Identify which cell holds the provided text, then report its (X, Y) central coordinate. 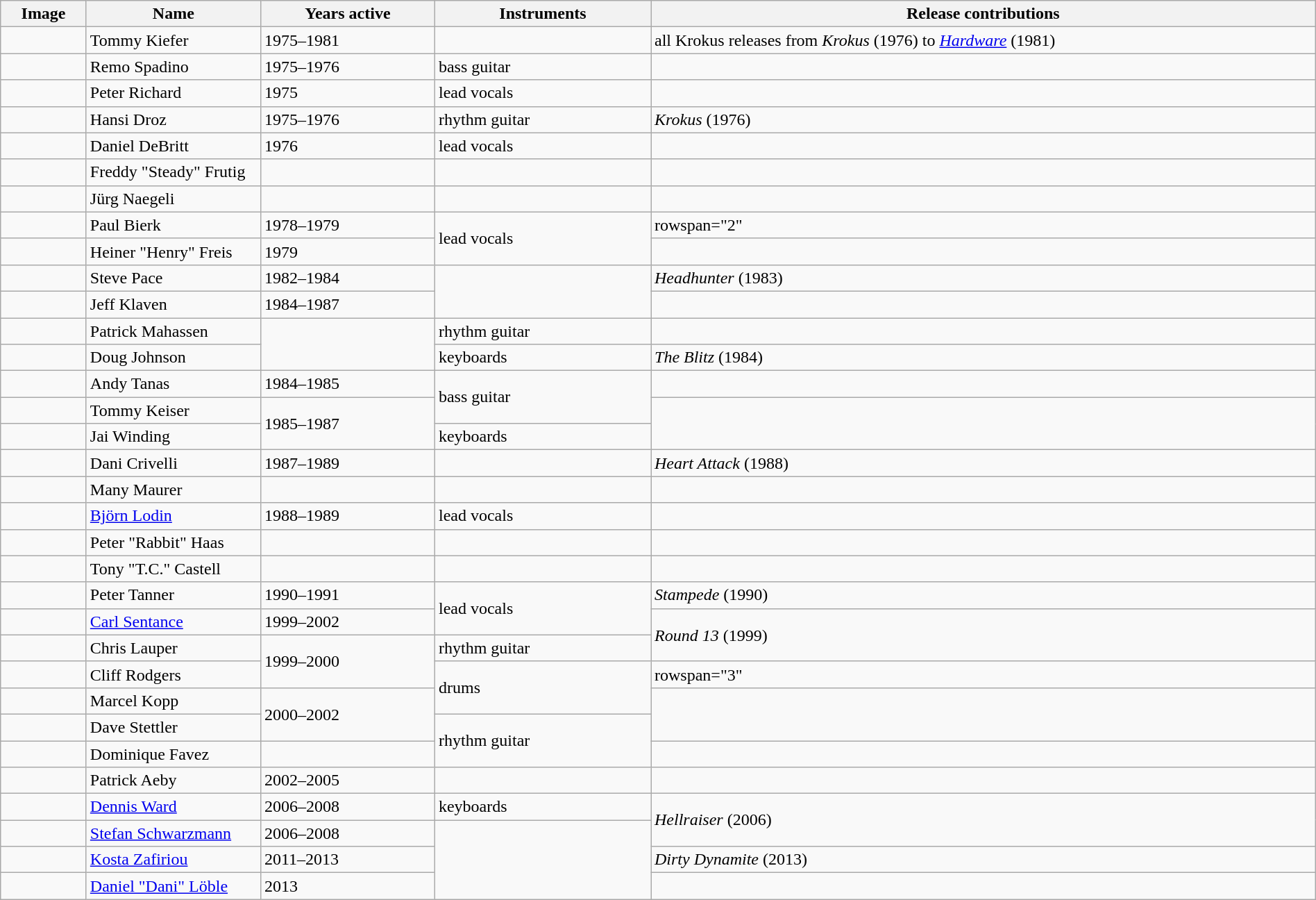
Dennis Ward (174, 807)
rowspan="2" (984, 225)
Tony "T.C." Castell (174, 569)
2011–2013 (347, 860)
Peter Tanner (174, 595)
Carl Sentance (174, 622)
1984–1985 (347, 384)
Krokus (1976) (984, 119)
Image (44, 14)
rowspan="3" (984, 674)
1976 (347, 146)
Tommy Keiser (174, 410)
Chris Lauper (174, 648)
Remo Spadino (174, 67)
Dirty Dynamite (2013) (984, 860)
Björn Lodin (174, 516)
The Blitz (1984) (984, 358)
Stampede (1990) (984, 595)
Daniel "Dani" Löble (174, 886)
2000–2002 (347, 714)
Heiner "Henry" Freis (174, 251)
Dani Crivelli (174, 463)
1985–1987 (347, 424)
Peter Richard (174, 93)
Daniel DeBritt (174, 146)
Peter "Rabbit" Haas (174, 542)
Jürg Naegeli (174, 199)
1999–2000 (347, 661)
1984–1987 (347, 304)
1987–1989 (347, 463)
Years active (347, 14)
1978–1979 (347, 225)
Many Maurer (174, 490)
Jai Winding (174, 437)
Freddy "Steady" Frutig (174, 172)
Stefan Schwarzmann (174, 833)
2002–2005 (347, 781)
1990–1991 (347, 595)
1982–1984 (347, 278)
Release contributions (984, 14)
Marcel Kopp (174, 701)
Andy Tanas (174, 384)
Doug Johnson (174, 358)
Instruments (543, 14)
2013 (347, 886)
drums (543, 687)
Patrick Aeby (174, 781)
1975–1981 (347, 40)
Heart Attack (1988) (984, 463)
Name (174, 14)
Kosta Zafiriou (174, 860)
Hansi Droz (174, 119)
Paul Bierk (174, 225)
1999–2002 (347, 622)
Tommy Kiefer (174, 40)
Headhunter (1983) (984, 278)
all Krokus releases from Krokus (1976) to Hardware (1981) (984, 40)
Cliff Rodgers (174, 674)
Patrick Mahassen (174, 331)
Hellraiser (2006) (984, 820)
Dave Stettler (174, 727)
Jeff Klaven (174, 304)
Steve Pace (174, 278)
Dominique Favez (174, 753)
1979 (347, 251)
Round 13 (1999) (984, 635)
1975 (347, 93)
1988–1989 (347, 516)
